Scan for the cell matching the given text and deliver its (x, y) coordinate at center. 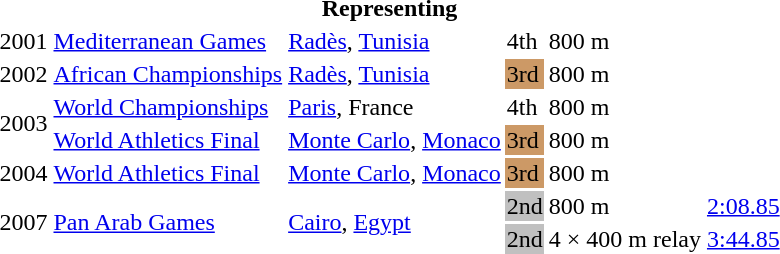
Cairo, Egypt (395, 222)
World Championships (168, 107)
Paris, France (395, 107)
Mediterranean Games (168, 41)
African Championships (168, 74)
4 × 400 m relay (624, 239)
Pan Arab Games (168, 222)
